Locate the cell with the specified text and output its [X, Y] center coordinate. 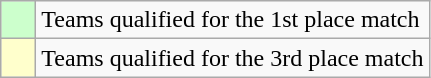
Teams qualified for the 3rd place match [232, 58]
Teams qualified for the 1st place match [232, 20]
